Determine the [X, Y] coordinate at the center of the cell enclosing the given text.  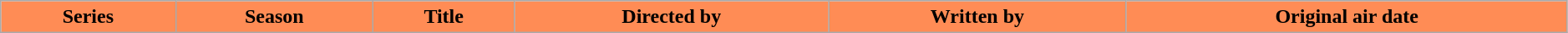
Season [274, 17]
Title [444, 17]
Series [89, 17]
Original air date [1347, 17]
Written by [977, 17]
Directed by [672, 17]
